Determine the [X, Y] coordinate at the center of the cell enclosing the given text.  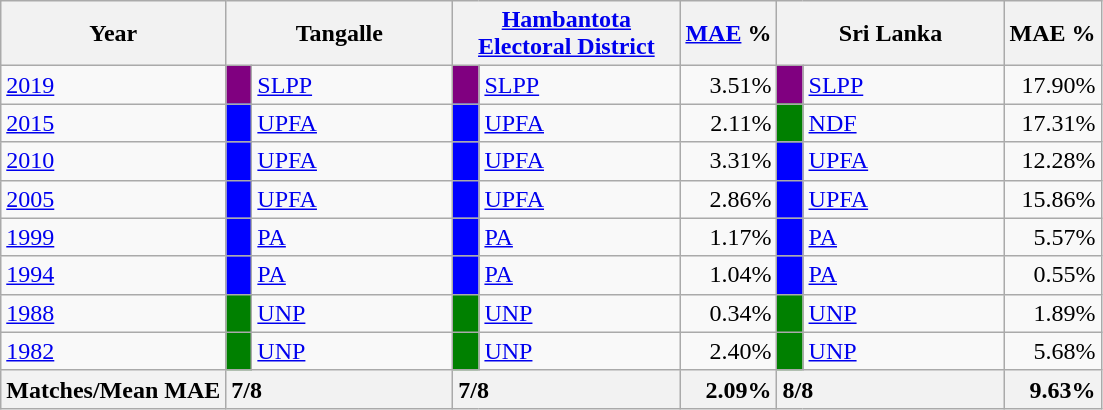
1988 [114, 313]
0.34% [728, 313]
0.55% [1052, 275]
Matches/Mean MAE [114, 389]
2.11% [728, 123]
Year [114, 34]
17.31% [1052, 123]
Tangalle [340, 34]
Sri Lanka [890, 34]
3.51% [728, 85]
15.86% [1052, 199]
2019 [114, 85]
2005 [114, 199]
3.31% [728, 161]
Hambantota Electoral District [566, 34]
12.28% [1052, 161]
2.86% [728, 199]
1.89% [1052, 313]
2.09% [728, 389]
1.04% [728, 275]
2.40% [728, 351]
2010 [114, 161]
NDF [904, 123]
1994 [114, 275]
9.63% [1052, 389]
5.68% [1052, 351]
2015 [114, 123]
1.17% [728, 237]
17.90% [1052, 85]
1999 [114, 237]
5.57% [1052, 237]
8/8 [890, 389]
1982 [114, 351]
